Search for the cell housing the specified text and yield its [x, y] center coordinate. 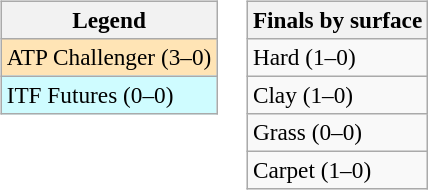
Finals by surface [337, 20]
ATP Challenger (3–0) [108, 57]
ITF Futures (0–0) [108, 95]
Legend [108, 20]
Hard (1–0) [337, 57]
Carpet (1–0) [337, 171]
Clay (1–0) [337, 95]
Grass (0–0) [337, 133]
